Extract the (X, Y) coordinate from the center of the cell holding the provided text.  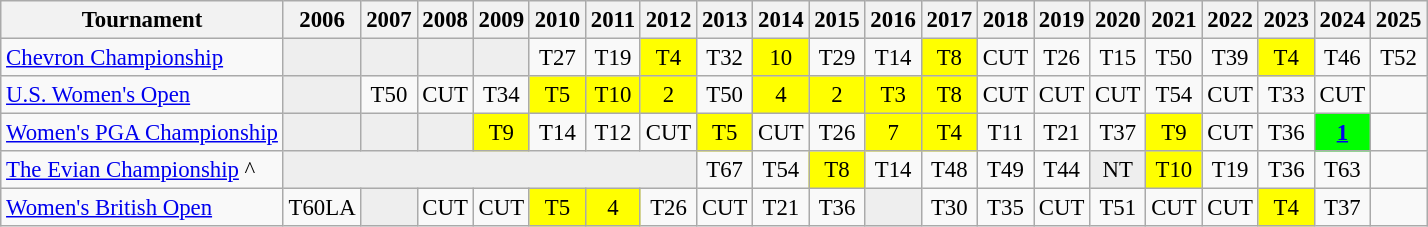
U.S. Women's Open (142, 95)
T63 (1342, 170)
1 (1342, 133)
T44 (1062, 170)
T48 (949, 170)
2025 (1398, 20)
T29 (837, 58)
2018 (1005, 20)
T12 (614, 133)
T60LA (322, 208)
10 (781, 58)
2017 (949, 20)
2016 (893, 20)
2024 (1342, 20)
T32 (725, 58)
Women's PGA Championship (142, 133)
NT (1118, 170)
T3 (893, 95)
T67 (725, 170)
2015 (837, 20)
2007 (389, 20)
T51 (1118, 208)
2022 (1230, 20)
T27 (557, 58)
2009 (501, 20)
2019 (1062, 20)
T46 (1342, 58)
T39 (1230, 58)
2021 (1174, 20)
Tournament (142, 20)
2023 (1286, 20)
T33 (1286, 95)
2010 (557, 20)
Chevron Championship (142, 58)
2013 (725, 20)
T34 (501, 95)
2008 (445, 20)
The Evian Championship ^ (142, 170)
Women's British Open (142, 208)
T11 (1005, 133)
2006 (322, 20)
2014 (781, 20)
2020 (1118, 20)
2011 (614, 20)
2012 (668, 20)
T35 (1005, 208)
7 (893, 133)
T30 (949, 208)
T49 (1005, 170)
T52 (1398, 58)
T15 (1118, 58)
